Identify which cell holds the provided text, then report its (X, Y) central coordinate. 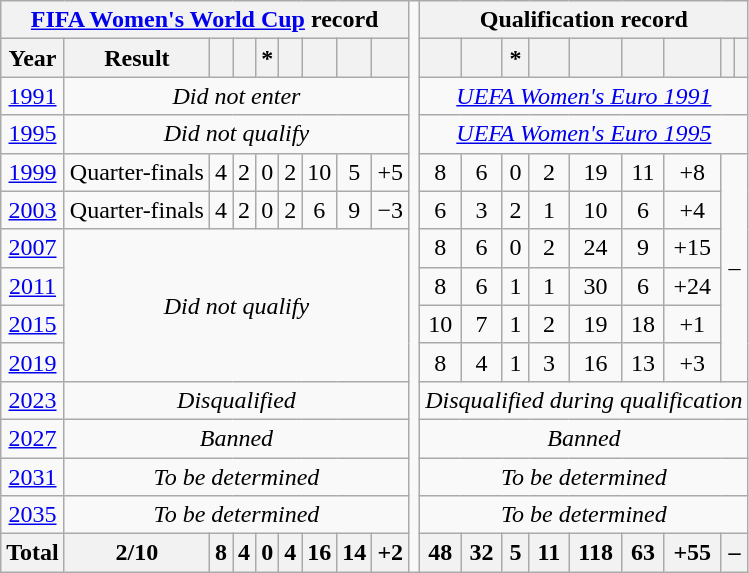
2027 (33, 438)
−3 (390, 210)
Year (33, 58)
Qualification record (584, 20)
1995 (33, 134)
63 (642, 553)
UEFA Women's Euro 1991 (584, 96)
UEFA Women's Euro 1995 (584, 134)
48 (440, 553)
Disqualified (236, 400)
2011 (33, 286)
+2 (390, 553)
+4 (692, 210)
2031 (33, 477)
FIFA Women's World Cup record (205, 20)
2015 (33, 324)
Result (136, 58)
2023 (33, 400)
+24 (692, 286)
2003 (33, 210)
2007 (33, 248)
2035 (33, 515)
32 (482, 553)
Disqualified during qualification (584, 400)
Total (33, 553)
+55 (692, 553)
118 (596, 553)
1991 (33, 96)
1999 (33, 172)
+1 (692, 324)
Did not enter (236, 96)
+15 (692, 248)
30 (596, 286)
2/10 (136, 553)
24 (596, 248)
+8 (692, 172)
+3 (692, 362)
2019 (33, 362)
13 (642, 362)
14 (354, 553)
18 (642, 324)
+5 (390, 172)
7 (482, 324)
